Locate the cell with the specified text and output its (X, Y) center coordinate. 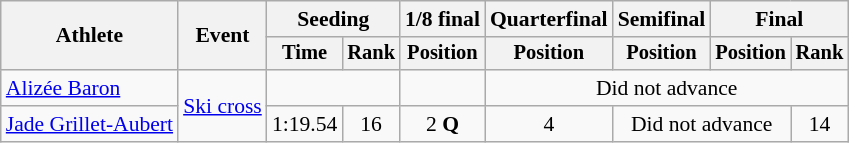
Athlete (90, 36)
16 (371, 124)
Seeding (334, 19)
Ski cross (222, 106)
Event (222, 36)
1:19.54 (304, 124)
2 Q (442, 124)
Semifinal (662, 19)
Final (779, 19)
1/8 final (442, 19)
14 (820, 124)
Jade Grillet-Aubert (90, 124)
4 (549, 124)
Quarterfinal (549, 19)
Time (304, 54)
Alizée Baron (90, 88)
